Return the [X, Y] coordinate for the center point of the cell that contains the specified text.  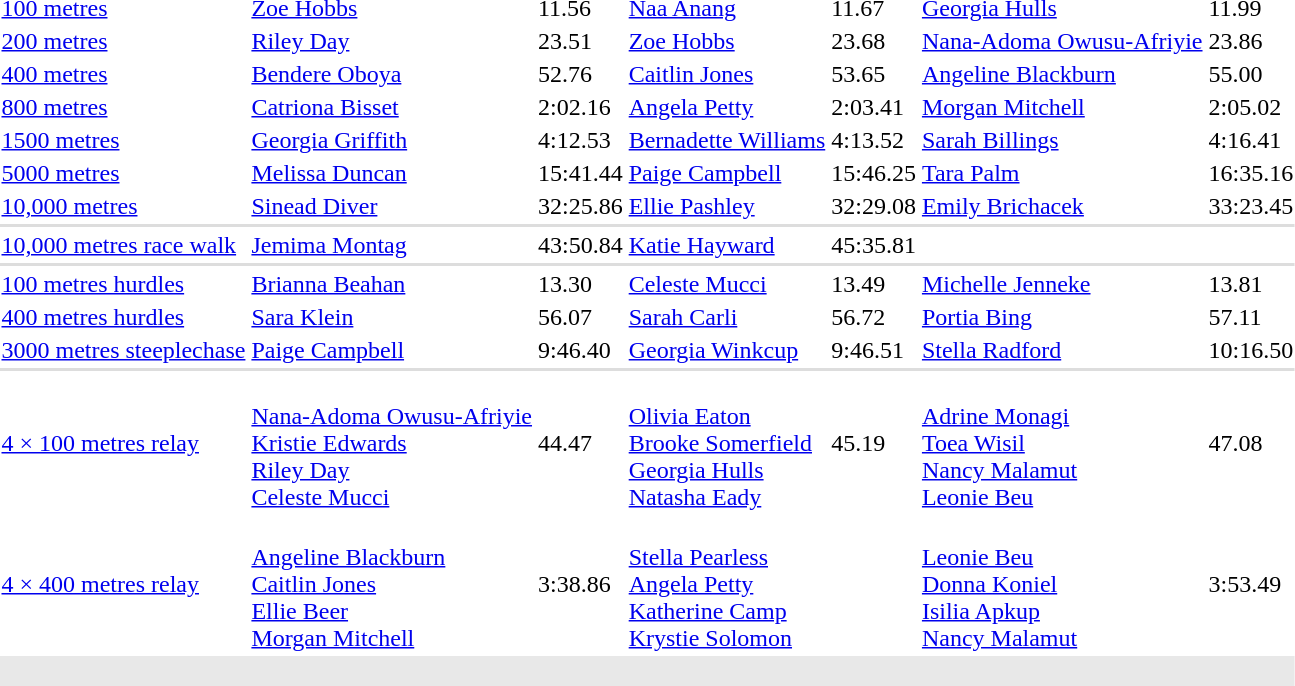
400 metres hurdles [124, 317]
3000 metres steeplechase [124, 350]
23.86 [1251, 41]
10,000 metres [124, 206]
Zoe Hobbs [727, 41]
44.47 [581, 443]
16:35.16 [1251, 173]
Sarah Billings [1062, 140]
9:46.40 [581, 350]
4 × 400 metres relay [124, 584]
47.08 [1251, 443]
Georgia Griffith [392, 140]
Leonie BeuDonna KonielIsilia ApkupNancy Malamut [1062, 584]
Angela Petty [727, 107]
Adrine MonagiToea WisilNancy MalamutLeonie Beu [1062, 443]
45.19 [874, 443]
55.00 [1251, 74]
4:16.41 [1251, 140]
15:46.25 [874, 173]
56.07 [581, 317]
45:35.81 [874, 245]
Georgia Winkcup [727, 350]
Riley Day [392, 41]
400 metres [124, 74]
23.68 [874, 41]
23.51 [581, 41]
43:50.84 [581, 245]
Stella Radford [1062, 350]
Nana-Adoma Owusu-AfriyieKristie EdwardsRiley DayCeleste Mucci [392, 443]
52.76 [581, 74]
13.30 [581, 284]
Brianna Beahan [392, 284]
4 × 100 metres relay [124, 443]
13.49 [874, 284]
Angeline Blackburn [1062, 74]
Sinead Diver [392, 206]
13.81 [1251, 284]
Stella PearlessAngela PettyKatherine CampKrystie Solomon [727, 584]
Michelle Jenneke [1062, 284]
57.11 [1251, 317]
10,000 metres race walk [124, 245]
Celeste Mucci [727, 284]
800 metres [124, 107]
4:12.53 [581, 140]
2:03.41 [874, 107]
Morgan Mitchell [1062, 107]
Catriona Bisset [392, 107]
Katie Hayward [727, 245]
200 metres [124, 41]
Olivia EatonBrooke SomerfieldGeorgia HullsNatasha Eady [727, 443]
Angeline BlackburnCaitlin JonesEllie BeerMorgan Mitchell [392, 584]
Bendere Oboya [392, 74]
10:16.50 [1251, 350]
Ellie Pashley [727, 206]
2:05.02 [1251, 107]
5000 metres [124, 173]
9:46.51 [874, 350]
Bernadette Williams [727, 140]
2:02.16 [581, 107]
Jemima Montag [392, 245]
Melissa Duncan [392, 173]
32:29.08 [874, 206]
3:38.86 [581, 584]
4:13.52 [874, 140]
32:25.86 [581, 206]
Sarah Carli [727, 317]
Portia Bing [1062, 317]
33:23.45 [1251, 206]
Caitlin Jones [727, 74]
1500 metres [124, 140]
Tara Palm [1062, 173]
Nana-Adoma Owusu-Afriyie [1062, 41]
Sara Klein [392, 317]
3:53.49 [1251, 584]
Emily Brichacek [1062, 206]
15:41.44 [581, 173]
56.72 [874, 317]
53.65 [874, 74]
100 metres hurdles [124, 284]
